Output the [x, y] coordinate of the center of the cell containing the given text.  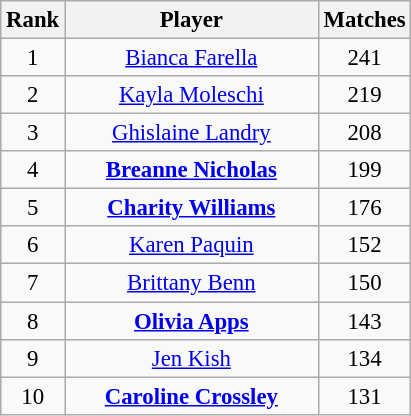
Jen Kish [192, 358]
241 [364, 58]
199 [364, 170]
Charity Williams [192, 208]
131 [364, 396]
134 [364, 358]
Breanne Nicholas [192, 170]
9 [33, 358]
3 [33, 133]
Caroline Crossley [192, 396]
Karen Paquin [192, 245]
Player [192, 20]
2 [33, 95]
Bianca Farella [192, 58]
8 [33, 321]
Matches [364, 20]
Rank [33, 20]
208 [364, 133]
150 [364, 283]
176 [364, 208]
4 [33, 170]
Ghislaine Landry [192, 133]
6 [33, 245]
152 [364, 245]
10 [33, 396]
143 [364, 321]
Brittany Benn [192, 283]
1 [33, 58]
Kayla Moleschi [192, 95]
7 [33, 283]
219 [364, 95]
Olivia Apps [192, 321]
5 [33, 208]
